Locate the cell with the specified text and output its (X, Y) center coordinate. 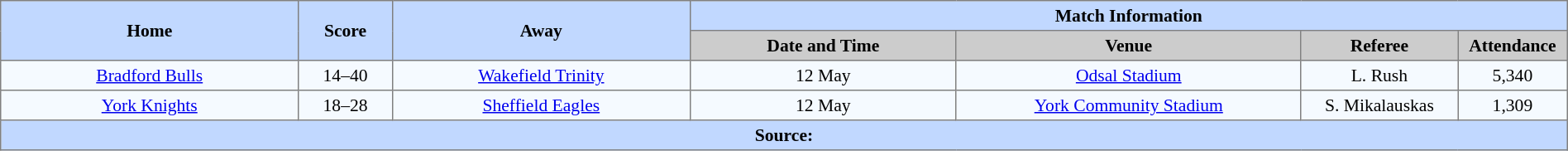
Odsal Stadium (1128, 75)
Score (346, 31)
Bradford Bulls (150, 75)
Date and Time (823, 46)
1,309 (1513, 105)
York Knights (150, 105)
Source: (784, 135)
Venue (1128, 46)
Sheffield Eagles (541, 105)
York Community Stadium (1128, 105)
14–40 (346, 75)
S. Mikalauskas (1379, 105)
Home (150, 31)
18–28 (346, 105)
Referee (1379, 46)
Match Information (1128, 16)
Wakefield Trinity (541, 75)
5,340 (1513, 75)
Attendance (1513, 46)
L. Rush (1379, 75)
Away (541, 31)
